Locate the cell with the specified text and output its [x, y] center coordinate. 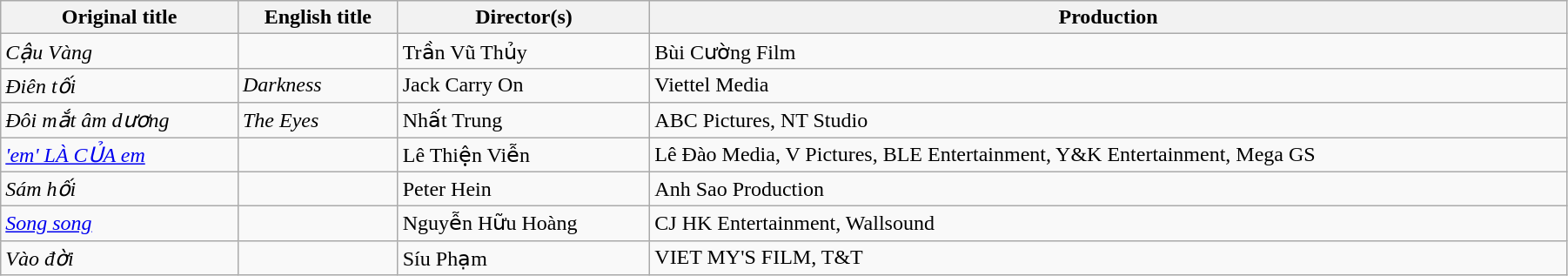
Song song [120, 224]
Lê Thiện Viễn [524, 155]
Bùi Cường Film [1109, 51]
Điên tối [120, 85]
Lê Đào Media, V Pictures, BLE Entertainment, Y&K Entertainment, Mega GS [1109, 155]
Cậu Vàng [120, 51]
Đôi mắt âm dương [120, 120]
The Eyes [318, 120]
Nhất Trung [524, 120]
Jack Carry On [524, 85]
Síu Phạm [524, 258]
English title [318, 17]
CJ HK Entertainment, Wallsound [1109, 224]
Director(s) [524, 17]
Nguyễn Hữu Hoàng [524, 224]
Vào đời [120, 258]
Darkness [318, 85]
'em' LÀ CỦA em [120, 155]
Original title [120, 17]
Sám hối [120, 189]
Anh Sao Production [1109, 189]
Peter Hein [524, 189]
Production [1109, 17]
Viettel Media [1109, 85]
Trần Vũ Thủy [524, 51]
ABC Pictures, NT Studio [1109, 120]
VIET MY'S FILM, T&T [1109, 258]
